From the cell containing the given text, extract its center point as [X, Y] coordinate. 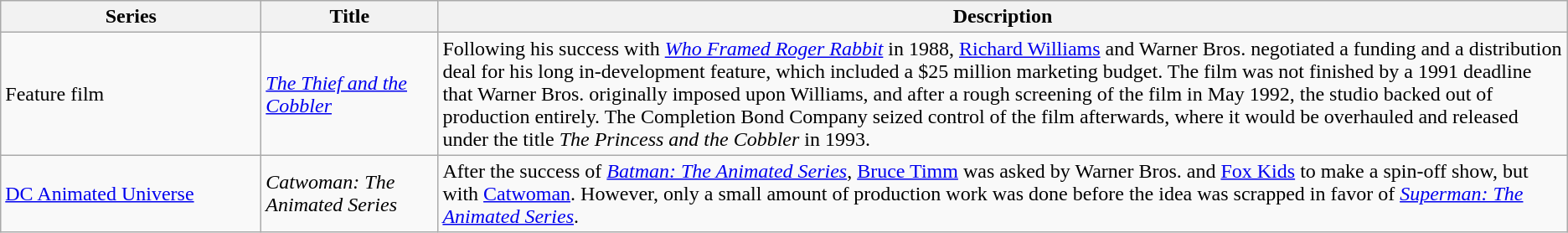
Catwoman: The Animated Series [350, 194]
The Thief and the Cobbler [350, 94]
Feature film [131, 94]
Description [1003, 17]
Series [131, 17]
DC Animated Universe [131, 194]
Title [350, 17]
